Provide the (x, y) coordinate of the cell's center where the given text is located.  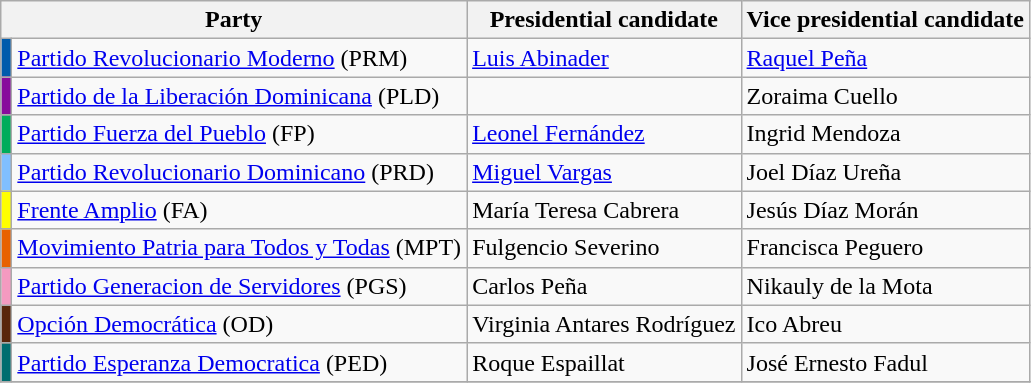
Partido de la Liberación Dominicana (PLD) (240, 96)
Party (234, 20)
Partido Revolucionario Dominicano (PRD) (240, 172)
José Ernesto Fadul (885, 362)
Nikauly de la Mota (885, 286)
Joel Díaz Ureña (885, 172)
Fulgencio Severino (604, 248)
Partido Generacion de Servidores (PGS) (240, 286)
Carlos Peña (604, 286)
Partido Fuerza del Pueblo (FP) (240, 134)
Raquel Peña (885, 58)
Ico Abreu (885, 324)
Partido Revolucionario Moderno (PRM) (240, 58)
Vice presidential candidate (885, 20)
Opción Democrática (OD) (240, 324)
Francisca Peguero (885, 248)
Jesús Díaz Morán (885, 210)
Luis Abinader (604, 58)
Roque Espaillat (604, 362)
Movimiento Patria para Todos y Todas (MPT) (240, 248)
Partido Esperanza Democratica (PED) (240, 362)
Virginia Antares Rodríguez (604, 324)
Zoraima Cuello (885, 96)
Leonel Fernández (604, 134)
María Teresa Cabrera (604, 210)
Presidential candidate (604, 20)
Miguel Vargas (604, 172)
Frente Amplio (FA) (240, 210)
Ingrid Mendoza (885, 134)
